Identify which cell holds the provided text, then report its [X, Y] central coordinate. 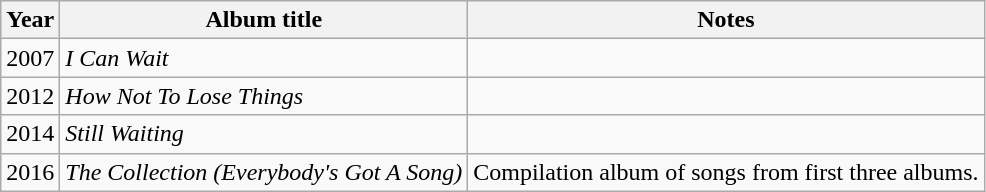
Year [30, 20]
Still Waiting [264, 134]
2012 [30, 96]
2014 [30, 134]
Compilation album of songs from first three albums. [726, 172]
2007 [30, 58]
2016 [30, 172]
How Not To Lose Things [264, 96]
I Can Wait [264, 58]
Album title [264, 20]
Notes [726, 20]
The Collection (Everybody's Got A Song) [264, 172]
